For the text-containing cell, return its midpoint in (X, Y) coordinate format. 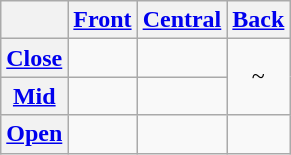
Mid (34, 96)
Front (102, 20)
Central (182, 20)
~ (258, 77)
Open (34, 134)
Back (258, 20)
Close (34, 58)
